Search for the cell housing the specified text and yield its [x, y] center coordinate. 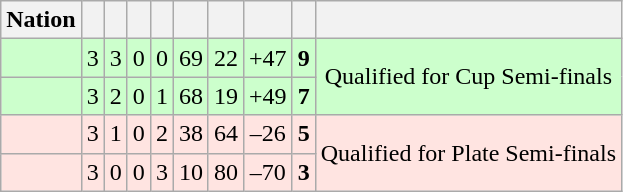
Qualified for Cup Semi-finals [468, 77]
9 [304, 58]
69 [190, 58]
Qualified for Plate Semi-finals [468, 153]
10 [190, 172]
–26 [268, 134]
22 [226, 58]
68 [190, 96]
5 [304, 134]
38 [190, 134]
+47 [268, 58]
–70 [268, 172]
7 [304, 96]
19 [226, 96]
64 [226, 134]
+49 [268, 96]
80 [226, 172]
Nation [41, 20]
